Detect which cell encompasses the target text, then output its (x, y) center coordinate. 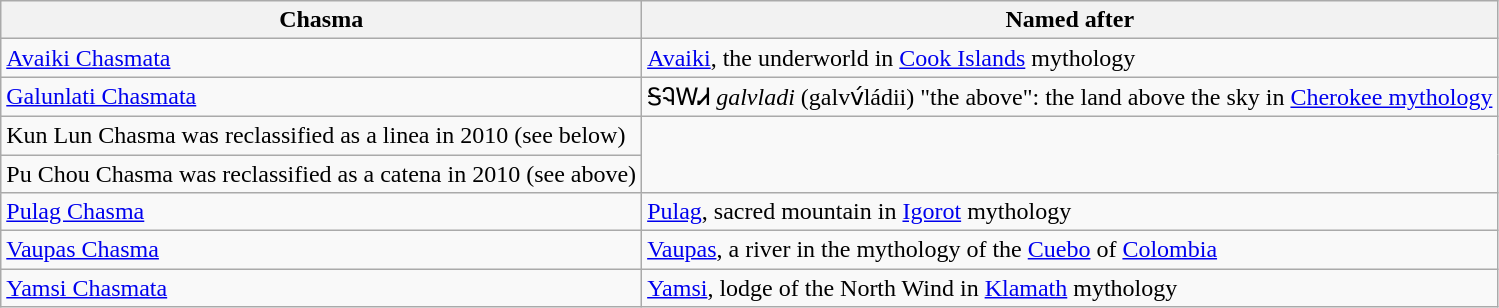
Pulag, sacred mountain in Igorot mythology (1070, 212)
Avaiki Chasmata (322, 58)
Avaiki, the underworld in Cook Islands mythology (1070, 58)
Yamsi, lodge of the North Wind in Klamath mythology (1070, 288)
Vaupas Chasma (322, 250)
Chasma (322, 20)
ᎦᎸᎳᏗ galvladi (galvv́ládii) "the above": the land above the sky in Cherokee mythology (1070, 97)
Pulag Chasma (322, 212)
Yamsi Chasmata (322, 288)
Vaupas, a river in the mythology of the Cuebo of Colombia (1070, 250)
Named after (1070, 20)
Pu Chou Chasma was reclassified as a catena in 2010 (see above) (322, 173)
Galunlati Chasmata (322, 97)
Kun Lun Chasma was reclassified as a linea in 2010 (see below) (322, 135)
